Scan for the cell matching the given text and deliver its (x, y) coordinate at center. 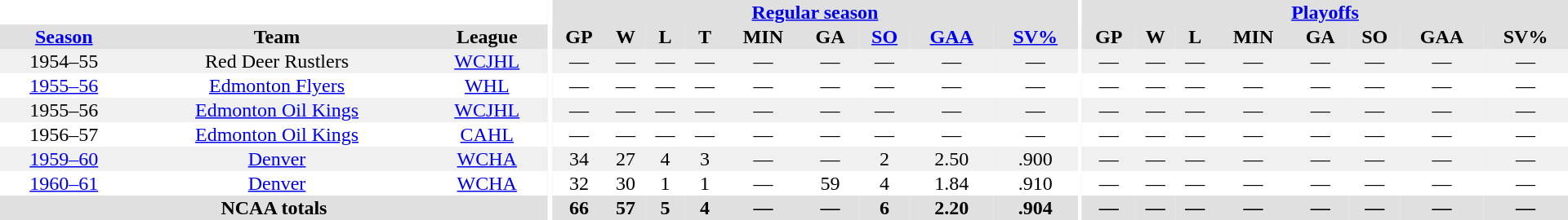
Edmonton Flyers (276, 86)
Playoffs (1325, 12)
1.84 (952, 183)
1959–60 (64, 159)
2.20 (952, 208)
Regular season (815, 12)
66 (578, 208)
Season (64, 37)
3 (706, 159)
27 (626, 159)
.910 (1036, 183)
1960–61 (64, 183)
6 (885, 208)
.904 (1036, 208)
.900 (1036, 159)
57 (626, 208)
1954–55 (64, 61)
2.50 (952, 159)
2 (885, 159)
T (706, 37)
WHL (487, 86)
34 (578, 159)
5 (665, 208)
32 (578, 183)
Red Deer Rustlers (276, 61)
59 (830, 183)
30 (626, 183)
CAHL (487, 134)
1956–57 (64, 134)
League (487, 37)
NCAA totals (274, 208)
Team (276, 37)
